For the text-containing cell, return its midpoint in [X, Y] coordinate format. 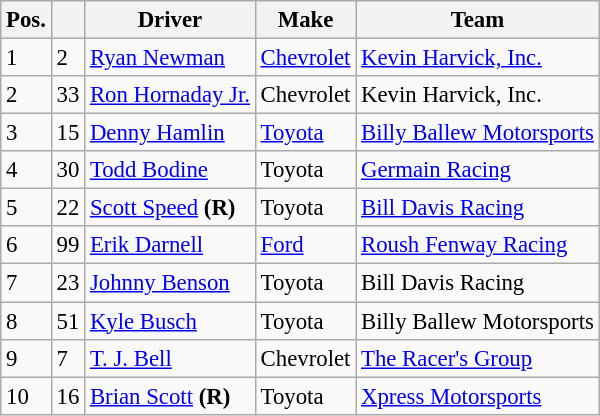
Ron Hornaday Jr. [170, 95]
5 [26, 208]
4 [26, 170]
1 [26, 58]
Johnny Benson [170, 283]
23 [68, 283]
30 [68, 170]
10 [26, 396]
The Racer's Group [478, 358]
Kyle Busch [170, 321]
16 [68, 396]
Make [305, 20]
Denny Hamlin [170, 133]
9 [26, 358]
51 [68, 321]
Todd Bodine [170, 170]
Team [478, 20]
8 [26, 321]
15 [68, 133]
Xpress Motorsports [478, 396]
22 [68, 208]
6 [26, 245]
Driver [170, 20]
Brian Scott (R) [170, 396]
Germain Racing [478, 170]
Scott Speed (R) [170, 208]
Pos. [26, 20]
T. J. Bell [170, 358]
Erik Darnell [170, 245]
99 [68, 245]
33 [68, 95]
Ford [305, 245]
Roush Fenway Racing [478, 245]
Ryan Newman [170, 58]
3 [26, 133]
